Return [x, y] of the center of cell containing provided text 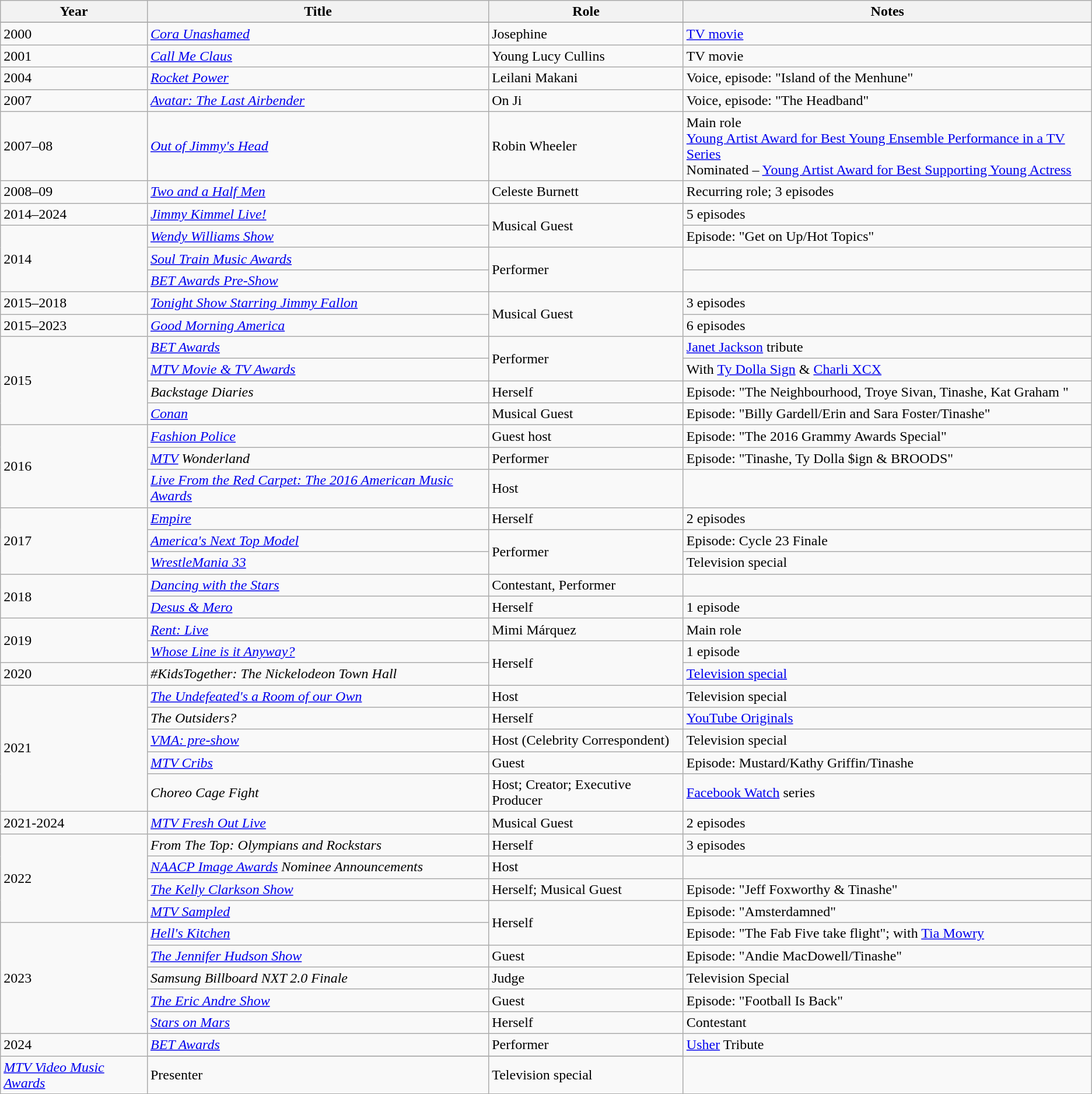
Title [317, 12]
Wendy Williams Show [317, 236]
Usher Tribute [887, 1044]
2019 [74, 640]
6 episodes [887, 325]
Presenter [317, 1074]
Leilani Makani [586, 78]
Hell's Kitchen [317, 934]
2014 [74, 258]
Jimmy Kimmel Live! [317, 214]
Mimi Márquez [586, 629]
Whose Line is it Anyway? [317, 651]
Fashion Police [317, 436]
Cora Unashamed [317, 34]
On Ji [586, 100]
Episode: "Amsterdamned" [887, 911]
Episode: "The Fab Five take flight"; with Tia Mowry [887, 934]
Rent: Live [317, 629]
From The Top: Olympians and Rockstars [317, 845]
Guest host [586, 436]
Contestant [887, 1022]
2015–2023 [74, 325]
The Eric Andre Show [317, 1000]
WrestleMania 33 [317, 563]
2015 [74, 381]
Robin Wheeler [586, 146]
Notes [887, 12]
Young Lucy Cullins [586, 56]
2007 [74, 100]
2000 [74, 34]
Episode: "Football Is Back" [887, 1000]
2022 [74, 878]
The Jennifer Hudson Show [317, 956]
Host (Celebrity Correspondent) [586, 741]
2007–08 [74, 146]
Two and a Half Men [317, 192]
2024 [74, 1044]
Episode: "The 2016 Grammy Awards Special" [887, 436]
BET Awards Pre-Show [317, 280]
Out of Jimmy's Head [317, 146]
2015–2018 [74, 303]
2018 [74, 596]
Television Special [887, 978]
Voice, episode: "The Headband" [887, 100]
2016 [74, 467]
Year [74, 12]
MTV Movie & TV Awards [317, 370]
With Ty Dolla Sign & Charli XCX [887, 370]
2014–2024 [74, 214]
Main roleYoung Artist Award for Best Young Ensemble Performance in a TV SeriesNominated – Young Artist Award for Best Supporting Young Actress [887, 146]
Episode: "Tinashe, Ty Dolla $ign & BROODS" [887, 458]
Call Me Claus [317, 56]
Empire [317, 518]
Good Morning America [317, 325]
2004 [74, 78]
Episode: "Andie MacDowell/Tinashe" [887, 956]
Episode: "Billy Gardell/Erin and Sara Foster/Tinashe" [887, 414]
Judge [586, 978]
MTV Wonderland [317, 458]
#KidsTogether: The Nickelodeon Town Hall [317, 674]
Contestant, Performer [586, 585]
Dancing with the Stars [317, 585]
Facebook Watch series [887, 793]
MTV Sampled [317, 911]
2021 [74, 748]
Josephine [586, 34]
Episode: "The Neighbourhood, Troye Sivan, Tinashe, Kat Graham " [887, 392]
Episode: "Get on Up/Hot Topics" [887, 236]
Avatar: The Last Airbender [317, 100]
MTV Cribs [317, 763]
Janet Jackson tribute [887, 348]
Episode: Mustard/Kathy Griffin/Tinashe [887, 763]
Rocket Power [317, 78]
The Undefeated's a Room of our Own [317, 696]
Choreo Cage Fight [317, 793]
Host; Creator; Executive Producer [586, 793]
Voice, episode: "Island of the Menhune" [887, 78]
Tonight Show Starring Jimmy Fallon [317, 303]
Herself; Musical Guest [586, 889]
2001 [74, 56]
Live From the Red Carpet: The 2016 American Music Awards [317, 489]
Role [586, 12]
Main role [887, 629]
Episode: Cycle 23 Finale [887, 541]
Conan [317, 414]
NAACP Image Awards Nominee Announcements [317, 867]
Recurring role; 3 episodes [887, 192]
The Kelly Clarkson Show [317, 889]
Stars on Mars [317, 1022]
Soul Train Music Awards [317, 258]
The Outsiders? [317, 718]
2021-2024 [74, 823]
Celeste Burnett [586, 192]
2023 [74, 978]
2008–09 [74, 192]
Samsung Billboard NXT 2.0 Finale [317, 978]
VMA: pre-show [317, 741]
YouTube Originals [887, 718]
America's Next Top Model [317, 541]
2017 [74, 541]
5 episodes [887, 214]
Backstage Diaries [317, 392]
Desus & Mero [317, 607]
2020 [74, 674]
Episode: "Jeff Foxworthy & Tinashe" [887, 889]
MTV Fresh Out Live [317, 823]
MTV Video Music Awards [74, 1074]
